Pinpoint the cell where the given text exists, returning its (X, Y) midpoint coordinate. 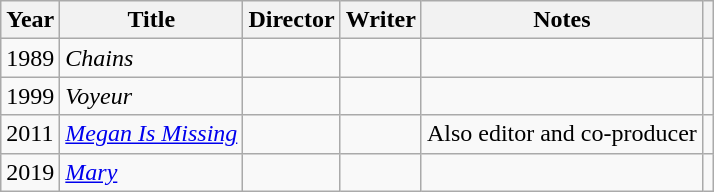
1989 (30, 58)
Writer (380, 20)
Voyeur (152, 96)
Notes (562, 20)
Year (30, 20)
Mary (152, 172)
Title (152, 20)
2019 (30, 172)
1999 (30, 96)
Megan Is Missing (152, 134)
Chains (152, 58)
Also editor and co-producer (562, 134)
2011 (30, 134)
Director (292, 20)
